Determine the (x, y) coordinate at the center of the cell enclosing the given text.  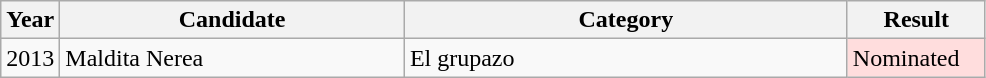
Nominated (916, 58)
Year (30, 20)
Result (916, 20)
El grupazo (626, 58)
Candidate (232, 20)
Maldita Nerea (232, 58)
Category (626, 20)
2013 (30, 58)
